Identify which cell holds the provided text, then report its [x, y] central coordinate. 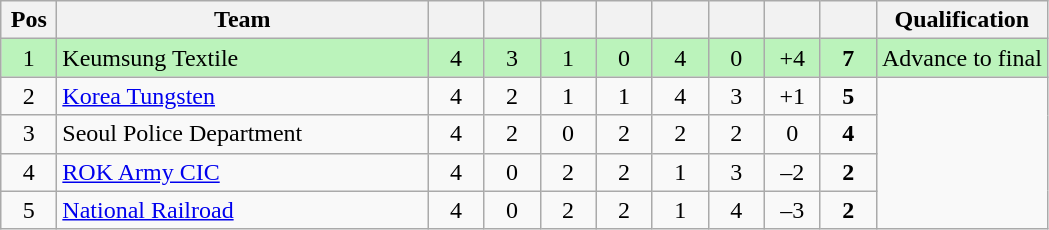
Korea Tungsten [242, 96]
Qualification [962, 20]
Team [242, 20]
Keumsung Textile [242, 58]
–3 [792, 210]
+1 [792, 96]
Pos [29, 20]
Advance to final [962, 58]
+4 [792, 58]
Seoul Police Department [242, 134]
–2 [792, 172]
7 [848, 58]
ROK Army CIC [242, 172]
National Railroad [242, 210]
